Return (x, y) of the center of cell containing provided text 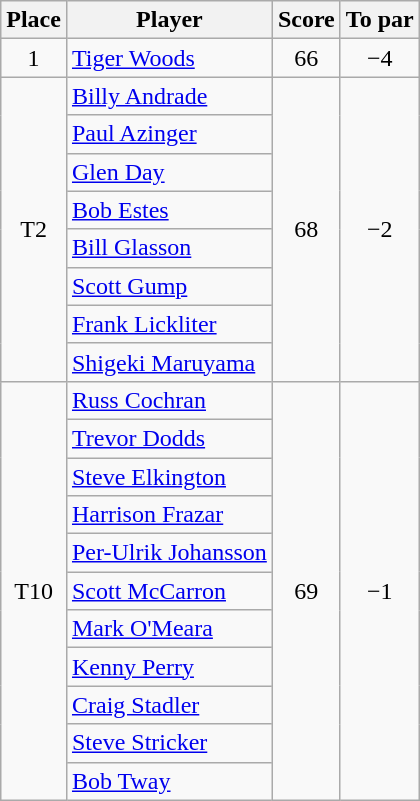
−1 (380, 590)
Scott McCarron (169, 591)
Frank Lickliter (169, 324)
Bob Estes (169, 210)
66 (306, 58)
T10 (34, 590)
Harrison Frazar (169, 515)
Russ Cochran (169, 400)
Kenny Perry (169, 667)
Player (169, 20)
Shigeki Maruyama (169, 362)
Bob Tway (169, 781)
Place (34, 20)
68 (306, 229)
Steve Stricker (169, 743)
T2 (34, 229)
Paul Azinger (169, 134)
69 (306, 590)
1 (34, 58)
−2 (380, 229)
Craig Stadler (169, 705)
Steve Elkington (169, 477)
Bill Glasson (169, 248)
Score (306, 20)
Scott Gump (169, 286)
Trevor Dodds (169, 438)
To par (380, 20)
Glen Day (169, 172)
Tiger Woods (169, 58)
Per-Ulrik Johansson (169, 553)
Billy Andrade (169, 96)
Mark O'Meara (169, 629)
−4 (380, 58)
